Return the (x, y) coordinate for the center point of the cell that contains the specified text.  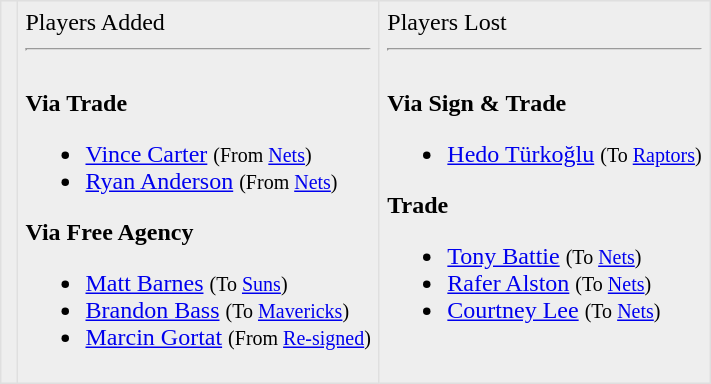
Players Lost Via Sign & TradeHedo Türkoğlu (To Raptors)TradeTony Battie (To Nets)Rafer Alston (To Nets)Courtney Lee (To Nets) (544, 192)
